For the text-containing cell, return its midpoint in (x, y) coordinate format. 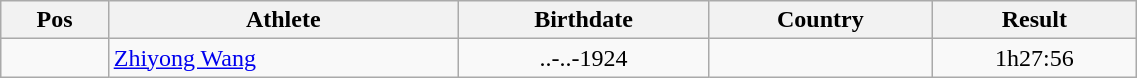
Athlete (283, 20)
Zhiyong Wang (283, 58)
..-..-1924 (584, 58)
Result (1034, 20)
Birthdate (584, 20)
Country (820, 20)
1h27:56 (1034, 58)
Pos (54, 20)
